For the text-containing cell, return its midpoint in (x, y) coordinate format. 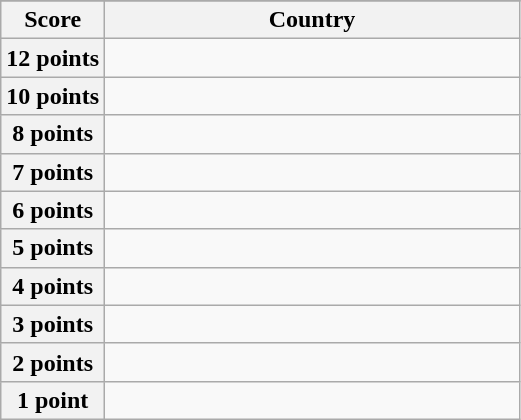
2 points (53, 362)
3 points (53, 324)
5 points (53, 248)
1 point (53, 400)
Score (53, 20)
7 points (53, 172)
Country (312, 20)
4 points (53, 286)
10 points (53, 96)
12 points (53, 58)
6 points (53, 210)
8 points (53, 134)
